Return [x, y] of the center of cell containing provided text 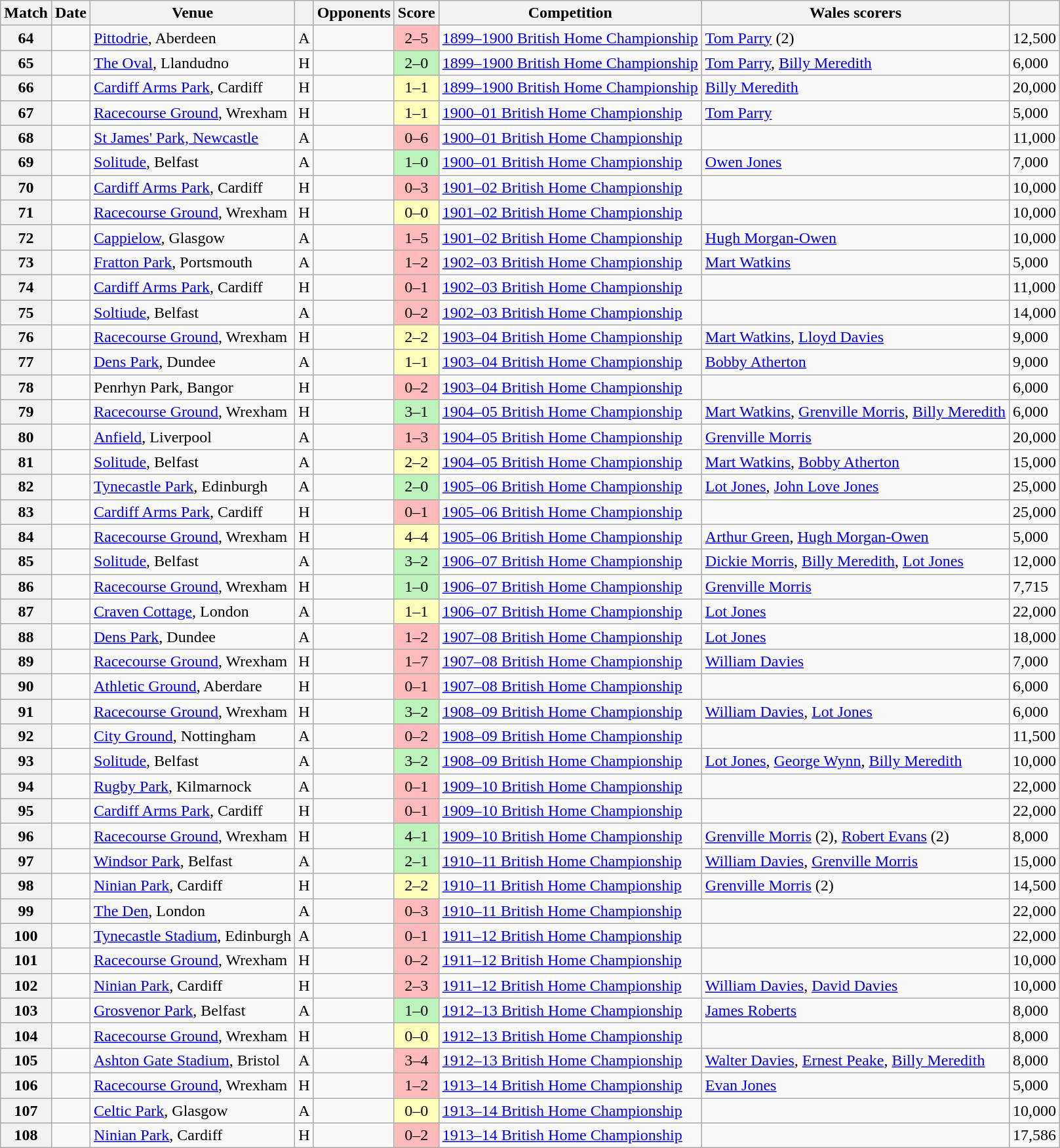
105 [26, 1060]
Walter Davies, Ernest Peake, Billy Meredith [855, 1060]
93 [26, 761]
The Den, London [193, 911]
Lot Jones, George Wynn, Billy Meredith [855, 761]
94 [26, 786]
Tom Parry, Billy Meredith [855, 63]
18,000 [1034, 636]
100 [26, 936]
Tom Parry [855, 113]
Bobby Atherton [855, 362]
Mart Watkins, Grenville Morris, Billy Meredith [855, 412]
64 [26, 38]
Tynecastle Stadium, Edinburgh [193, 936]
Score [416, 13]
Celtic Park, Glasgow [193, 1111]
108 [26, 1136]
Soltiude, Belfast [193, 313]
107 [26, 1111]
14,500 [1034, 886]
84 [26, 537]
Anfield, Liverpool [193, 437]
Craven Cottage, London [193, 611]
70 [26, 187]
Penrhyn Park, Bangor [193, 387]
Opponents [354, 13]
88 [26, 636]
73 [26, 262]
99 [26, 911]
Dickie Morris, Billy Meredith, Lot Jones [855, 562]
Tom Parry (2) [855, 38]
Pittodrie, Aberdeen [193, 38]
City Ground, Nottingham [193, 737]
65 [26, 63]
Billy Meredith [855, 88]
78 [26, 387]
Arthur Green, Hugh Morgan-Owen [855, 537]
2–5 [416, 38]
104 [26, 1035]
1–5 [416, 237]
4–4 [416, 537]
77 [26, 362]
12,000 [1034, 562]
72 [26, 237]
7,715 [1034, 586]
Grosvenor Park, Belfast [193, 1010]
17,586 [1034, 1136]
68 [26, 138]
Hugh Morgan-Owen [855, 237]
81 [26, 462]
101 [26, 961]
Tynecastle Park, Edinburgh [193, 487]
William Davies, Lot Jones [855, 711]
Venue [193, 13]
85 [26, 562]
87 [26, 611]
66 [26, 88]
Grenville Morris (2) [855, 886]
Windsor Park, Belfast [193, 861]
75 [26, 313]
102 [26, 985]
97 [26, 861]
Rugby Park, Kilmarnock [193, 786]
Cappielow, Glasgow [193, 237]
Match [26, 13]
Competition [570, 13]
William Davies, Grenville Morris [855, 861]
89 [26, 661]
14,000 [1034, 313]
71 [26, 212]
0–6 [416, 138]
11,500 [1034, 737]
Mart Watkins [855, 262]
80 [26, 437]
67 [26, 113]
103 [26, 1010]
86 [26, 586]
74 [26, 287]
Evan Jones [855, 1085]
Mart Watkins, Lloyd Davies [855, 337]
Ashton Gate Stadium, Bristol [193, 1060]
Mart Watkins, Bobby Atherton [855, 462]
Lot Jones, John Love Jones [855, 487]
Owen Jones [855, 163]
92 [26, 737]
106 [26, 1085]
Fratton Park, Portsmouth [193, 262]
Grenville Morris (2), Robert Evans (2) [855, 836]
76 [26, 337]
3–4 [416, 1060]
The Oval, Llandudno [193, 63]
2–1 [416, 861]
2–3 [416, 985]
3–1 [416, 412]
98 [26, 886]
William Davies, David Davies [855, 985]
4–1 [416, 836]
Wales scorers [855, 13]
12,500 [1034, 38]
96 [26, 836]
79 [26, 412]
69 [26, 163]
James Roberts [855, 1010]
St James' Park, Newcastle [193, 138]
1–7 [416, 661]
82 [26, 487]
William Davies [855, 661]
83 [26, 512]
90 [26, 686]
Athletic Ground, Aberdare [193, 686]
Date [71, 13]
95 [26, 811]
1–3 [416, 437]
91 [26, 711]
